Capture the cell that displays the provided text and extract its [X, Y] central coordinate. 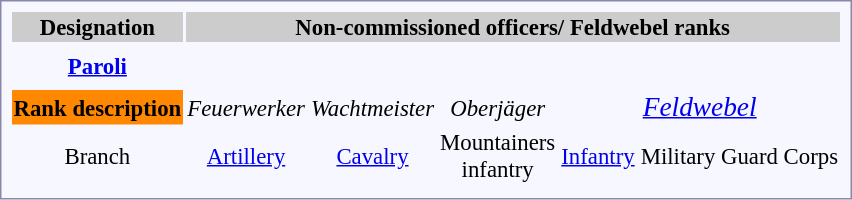
Cavalry [372, 156]
Feldwebel [700, 107]
Artillery [246, 156]
Branch [98, 156]
Feuerwerker [246, 107]
Wachtmeister [372, 107]
Mountainersinfantry [498, 156]
Designation [98, 27]
Oberjäger [498, 107]
Infantry [598, 156]
Paroli [98, 66]
Rank description [98, 107]
Non-commissioned officers/ Feldwebel ranks [513, 27]
Military Guard Corps [739, 156]
